Scan for the cell matching the given text and deliver its (X, Y) coordinate at center. 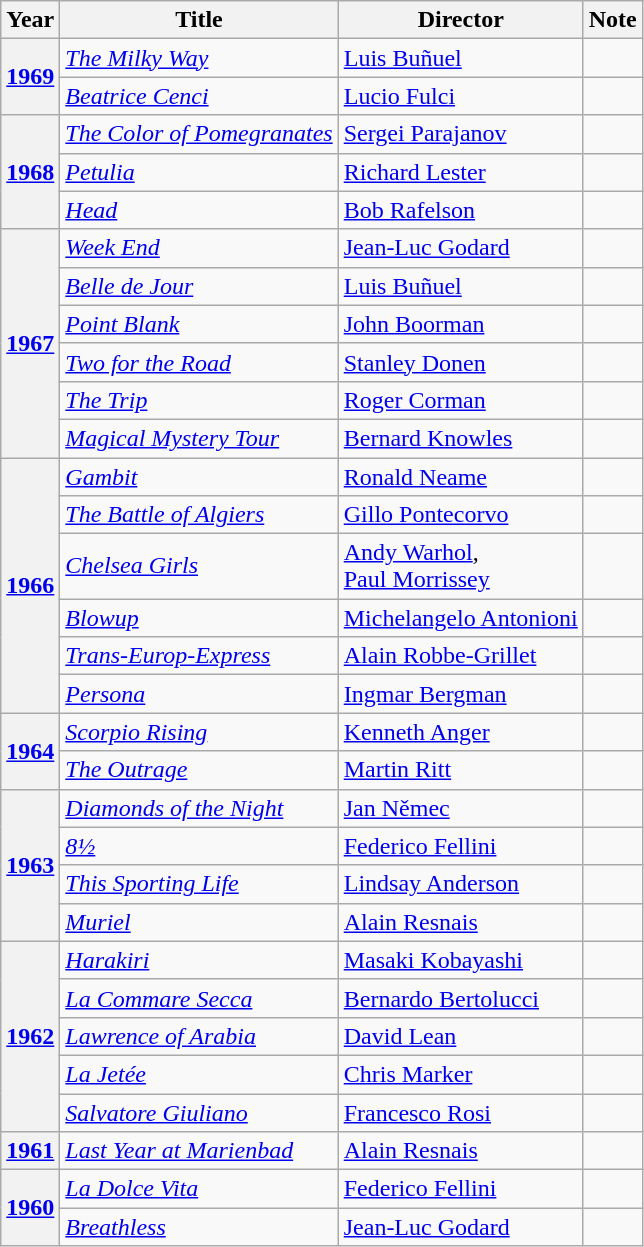
1960 (30, 1208)
This Sporting Life (199, 884)
Ronald Neame (460, 477)
Head (199, 210)
Two for the Road (199, 362)
Belle de Jour (199, 286)
1961 (30, 1151)
David Lean (460, 1036)
Lucio Fulci (460, 96)
The Battle of Algiers (199, 515)
The Milky Way (199, 58)
Note (612, 20)
1966 (30, 586)
Persona (199, 694)
Week End (199, 248)
La Dolce Vita (199, 1189)
Lawrence of Arabia (199, 1036)
Trans-Europ-Express (199, 656)
Gillo Pontecorvo (460, 515)
Lindsay Anderson (460, 884)
The Trip (199, 400)
Muriel (199, 922)
1968 (30, 172)
Diamonds of the Night (199, 808)
1963 (30, 865)
Breathless (199, 1227)
Director (460, 20)
Point Blank (199, 324)
Bob Rafelson (460, 210)
Bernardo Bertolucci (460, 998)
Chelsea Girls (199, 566)
Andy Warhol,Paul Morrissey (460, 566)
Scorpio Rising (199, 732)
Francesco Rosi (460, 1113)
Stanley Donen (460, 362)
1964 (30, 751)
Harakiri (199, 960)
La Commare Secca (199, 998)
1962 (30, 1036)
Beatrice Cenci (199, 96)
Chris Marker (460, 1074)
Petulia (199, 172)
Ingmar Bergman (460, 694)
Last Year at Marienbad (199, 1151)
Magical Mystery Tour (199, 438)
Blowup (199, 618)
La Jetée (199, 1074)
1969 (30, 77)
Jan Němec (460, 808)
1967 (30, 343)
Bernard Knowles (460, 438)
Salvatore Giuliano (199, 1113)
Martin Ritt (460, 770)
Alain Robbe-Grillet (460, 656)
Gambit (199, 477)
John Boorman (460, 324)
The Color of Pomegranates (199, 134)
Kenneth Anger (460, 732)
Sergei Parajanov (460, 134)
8½ (199, 846)
Title (199, 20)
The Outrage (199, 770)
Masaki Kobayashi (460, 960)
Richard Lester (460, 172)
Michelangelo Antonioni (460, 618)
Year (30, 20)
Roger Corman (460, 400)
